Determine the [X, Y] coordinate at the center of the cell enclosing the given text.  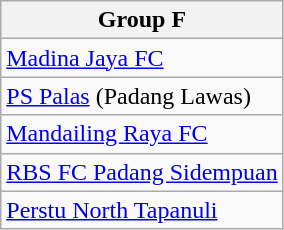
Mandailing Raya FC [142, 134]
PS Palas (Padang Lawas) [142, 96]
Perstu North Tapanuli [142, 210]
RBS FC Padang Sidempuan [142, 172]
Group F [142, 20]
Madina Jaya FC [142, 58]
